Return the (x, y) coordinate for the center point of the cell that contains the specified text.  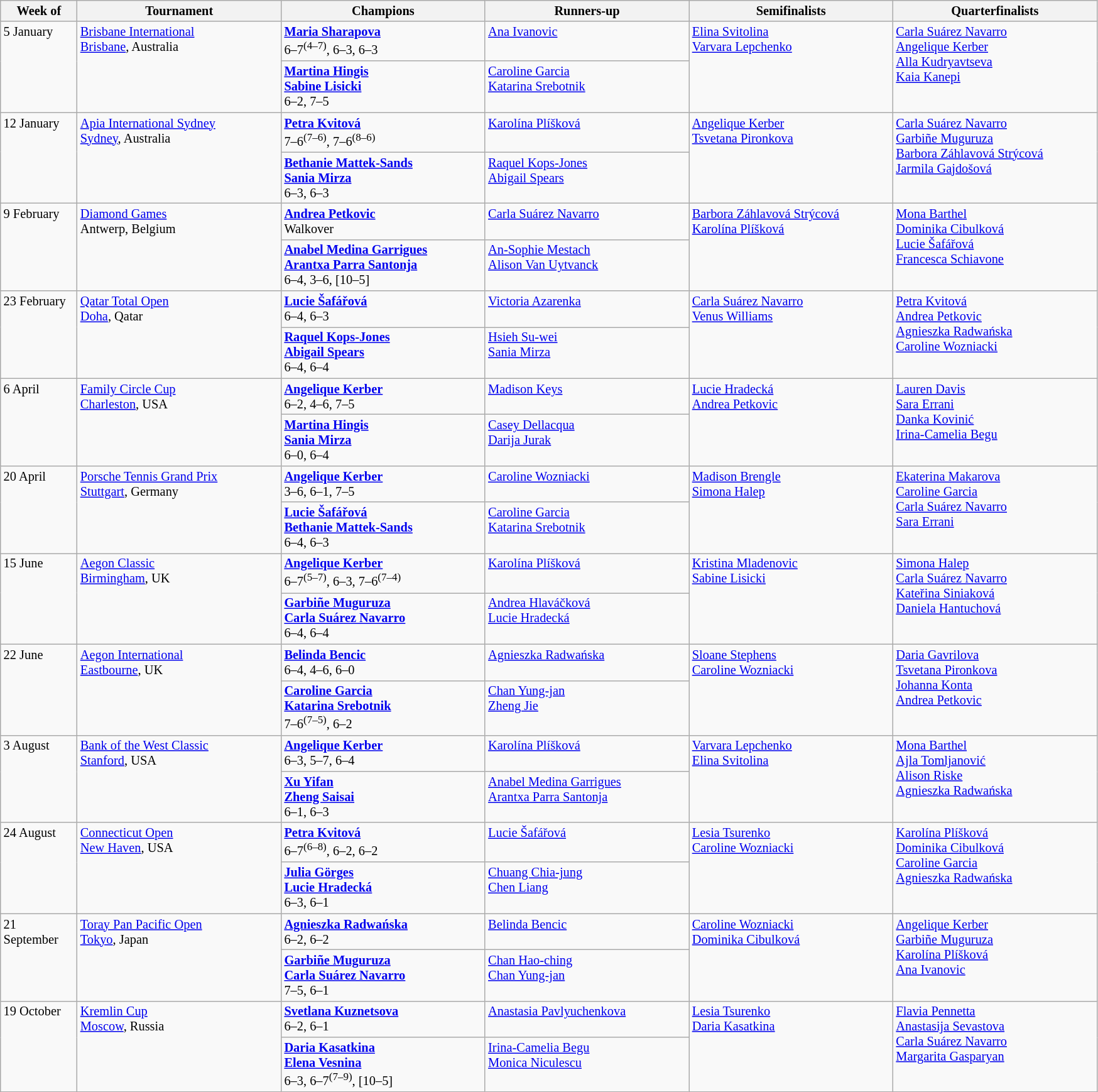
Week of (39, 11)
Garbiñe Muguruza Carla Suárez Navarro6–4, 6–4 (383, 618)
Bank of the West Classic Stanford, USA (180, 779)
Julia Görges Lucie Hradecká6–3, 6–1 (383, 888)
Simona Halep Carla Suárez Navarro Kateřina Siniaková Daniela Hantuchová (995, 598)
Angelique Kerber3–6, 6–1, 7–5 (383, 484)
Kristina Mladenovic Sabine Lisicki (791, 598)
12 January (39, 158)
15 June (39, 598)
Carla Suárez Navarro Garbiñe Muguruza Barbora Záhlavová Strýcová Jarmila Gajdošová (995, 158)
Anastasia Pavlyuchenkova (587, 1019)
Raquel Kops-Jones Abigail Spears (587, 178)
Belinda Bencic6–4, 4–6, 6–0 (383, 662)
Kremlin CupMoscow, Russia (180, 1047)
Qatar Total Open Doha, Qatar (180, 334)
Bethanie Mattek-Sands Sania Mirza6–3, 6–3 (383, 178)
Angelique Kerber Tsvetana Pironkova (791, 158)
Ana Ivanovic (587, 41)
Svetlana Kuznetsova6–2, 6–1 (383, 1019)
Caroline Wozniacki Dominika Cibulková (791, 958)
An-Sophie Mestach Alison Van Uytvanck (587, 265)
Flavia Pennetta Anastasija Sevastova Carla Suárez Navarro Margarita Gasparyan (995, 1047)
Varvara Lepchenko Elina Svitolina (791, 779)
Petra Kvitová Andrea Petkovic Agnieszka Radwańska Caroline Wozniacki (995, 334)
9 February (39, 246)
Petra Kvitová7–6(7–6), 7–6(8–6) (383, 132)
Daria Gavrilova Tsvetana Pironkova Johanna Konta Andrea Petkovic (995, 690)
Quarterfinalists (995, 11)
Toray Pan Pacific Open Tokyo, Japan (180, 958)
Elina Svitolina Varvara Lepchenko (791, 67)
3 August (39, 779)
Porsche Tennis Grand Prix Stuttgart, Germany (180, 509)
Angelique Kerber6–7(5–7), 6–3, 7–6(7–4) (383, 573)
Lucie Šafářová Bethanie Mattek-Sands6–4, 6–3 (383, 528)
Lucie Šafářová (587, 842)
22 June (39, 690)
Ekaterina Makarova Caroline Garcia Carla Suárez Navarro Sara Errani (995, 509)
Lauren Davis Sara Errani Danka Kovinić Irina-Camelia Begu (995, 422)
Angelique Kerber Garbiñe Muguruza Karolína Plíšková Ana Ivanovic (995, 958)
Madison Brengle Simona Halep (791, 509)
Chuang Chia-jung Chen Liang (587, 888)
Aegon International Eastbourne, UK (180, 690)
Runners-up (587, 11)
Champions (383, 11)
Carla Suárez Navarro Venus Williams (791, 334)
Diamond Games Antwerp, Belgium (180, 246)
Anabel Medina Garrigues Arantxa Parra Santonja6–4, 3–6, [10–5] (383, 265)
Lucie Hradecká Andrea Petkovic (791, 422)
Victoria Azarenka (587, 309)
19 October (39, 1047)
Chan Yung-jan Zheng Jie (587, 707)
Apia International Sydney Sydney, Australia (180, 158)
Agnieszka Radwańska (587, 662)
Martina Hingis Sabine Lisicki6–2, 7–5 (383, 87)
Agnieszka Radwańska6–2, 6–2 (383, 932)
Carla Suárez Navarro (587, 221)
Garbiñe Muguruza Carla Suárez Navarro7–5, 6–1 (383, 975)
Aegon ClassicBirmingham, UK (180, 598)
Barbora Záhlavová Strýcová Karolína Plíšková (791, 246)
Mona Barthel Dominika Cibulková Lucie Šafářová Francesca Schiavone (995, 246)
Hsieh Su-wei Sania Mirza (587, 352)
Madison Keys (587, 396)
Xu Yifan Zheng Saisai6–1, 6–3 (383, 797)
Belinda Bencic (587, 932)
Mona Barthel Ajla Tomljanović Alison Riske Agnieszka Radwańska (995, 779)
24 August (39, 868)
6 April (39, 422)
Karolína Plíšková Dominika Cibulková Caroline Garcia Agnieszka Radwańska (995, 868)
Maria Sharapova6–7(4–7), 6–3, 6–3 (383, 41)
Tournament (180, 11)
Connecticut Open New Haven, USA (180, 868)
Raquel Kops-Jones Abigail Spears6–4, 6–4 (383, 352)
Lucie Šafářová6–4, 6–3 (383, 309)
5 January (39, 67)
Brisbane International Brisbane, Australia (180, 67)
Lesia Tsurenko Daria Kasatkina (791, 1047)
Irina-Camelia Begu Monica Niculescu (587, 1064)
Chan Hao-ching Chan Yung-jan (587, 975)
Angelique Kerber6–2, 4–6, 7–5 (383, 396)
Angelique Kerber6–3, 5–7, 6–4 (383, 753)
23 February (39, 334)
Caroline Garcia Katarina Srebotnik7–6(7–5), 6–2 (383, 707)
Lesia Tsurenko Caroline Wozniacki (791, 868)
Anabel Medina Garrigues Arantxa Parra Santonja (587, 797)
Casey Dellacqua Darija Jurak (587, 440)
Martina Hingis Sania Mirza6–0, 6–4 (383, 440)
Semifinalists (791, 11)
Family Circle Cup Charleston, USA (180, 422)
Sloane Stephens Caroline Wozniacki (791, 690)
21 September (39, 958)
Petra Kvitová6–7(6–8), 6–2, 6–2 (383, 842)
Andrea Hlaváčková Lucie Hradecká (587, 618)
20 April (39, 509)
Daria Kasatkina Elena Vesnina6–3, 6–7(7–9), [10–5] (383, 1064)
Caroline Wozniacki (587, 484)
Andrea PetkovicWalkover (383, 221)
Carla Suárez Navarro Angelique Kerber Alla Kudryavtseva Kaia Kanepi (995, 67)
